Output the [X, Y] coordinate of the center of the cell containing the given text.  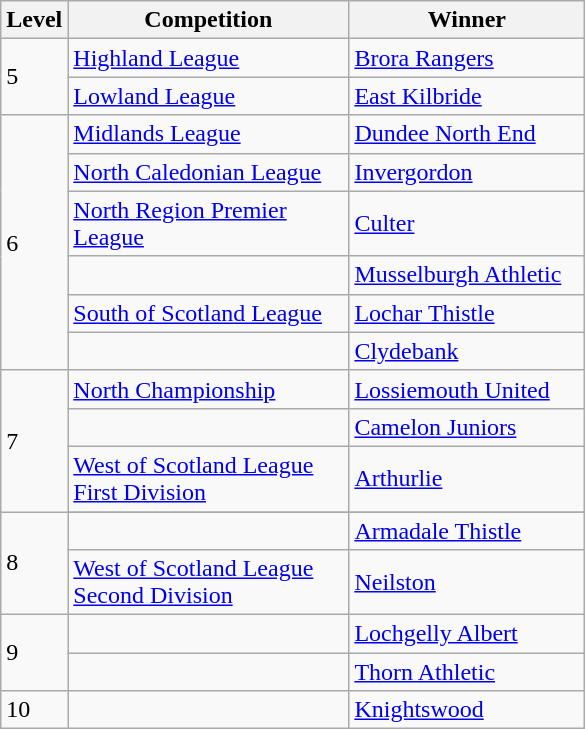
Level [34, 20]
Brora Rangers [467, 58]
West of Scotland League First Division [208, 478]
Arthurlie [467, 478]
10 [34, 710]
7 [34, 440]
North Caledonian League [208, 172]
Thorn Athletic [467, 672]
Lochgelly Albert [467, 634]
Culter [467, 224]
Midlands League [208, 134]
Dundee North End [467, 134]
South of Scotland League [208, 313]
Lossiemouth United [467, 389]
Highland League [208, 58]
Camelon Juniors [467, 427]
Winner [467, 20]
9 [34, 653]
Lochar Thistle [467, 313]
Armadale Thistle [467, 531]
Knightswood [467, 710]
Competition [208, 20]
6 [34, 242]
East Kilbride [467, 96]
Neilston [467, 582]
8 [34, 564]
Clydebank [467, 351]
North Championship [208, 389]
Invergordon [467, 172]
North Region Premier League [208, 224]
West of Scotland League Second Division [208, 582]
Musselburgh Athletic [467, 275]
Lowland League [208, 96]
5 [34, 77]
